Search for the cell housing the specified text and yield its [X, Y] center coordinate. 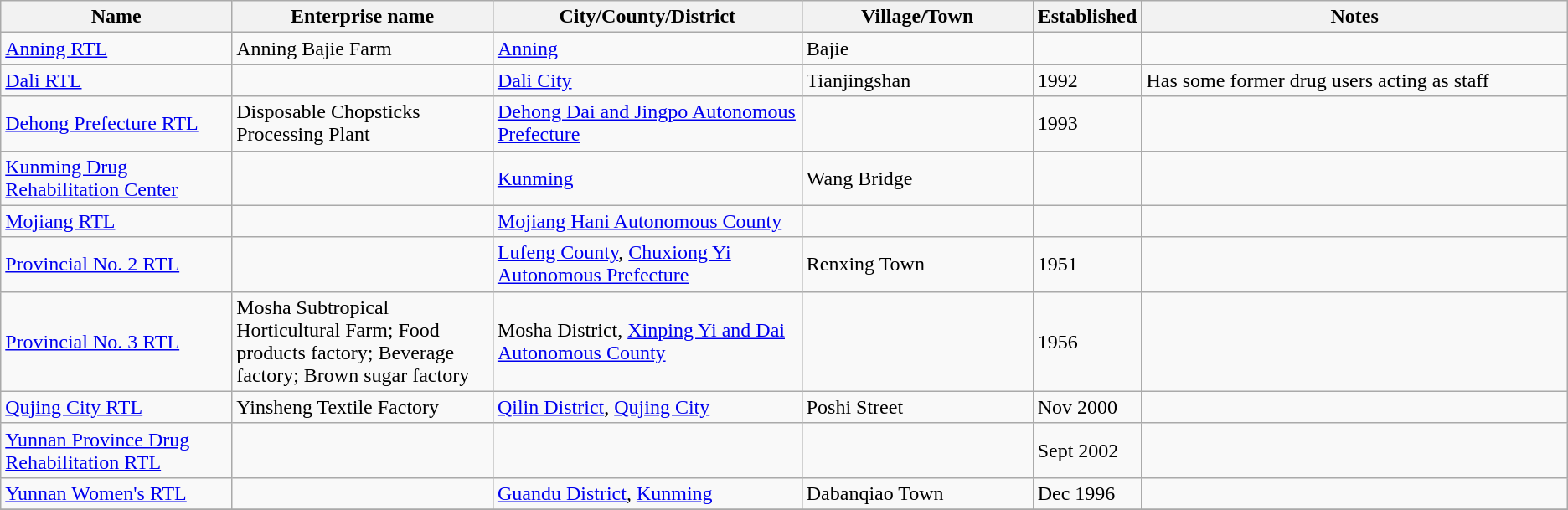
Kunming Drug Rehabilitation Center [116, 178]
1993 [1087, 124]
City/County/District [647, 17]
Yunnan Women's RTL [116, 493]
Enterprise name [363, 17]
Provincial No. 2 RTL [116, 265]
Notes [1354, 17]
Mojiang RTL [116, 221]
Lufeng County, Chuxiong Yi Autonomous Prefecture [647, 265]
Dehong Dai and Jingpo Autonomous Prefecture [647, 124]
Dali City [647, 80]
Renxing Town [917, 265]
Dali RTL [116, 80]
Sept 2002 [1087, 451]
1951 [1087, 265]
Anning [647, 49]
Anning Bajie Farm [363, 49]
Kunming [647, 178]
Anning RTL [116, 49]
Established [1087, 17]
Village/Town [917, 17]
Provincial No. 3 RTL [116, 342]
Dehong Prefecture RTL [116, 124]
Qujing City RTL [116, 407]
Mosha District, Xinping Yi and Dai Autonomous County [647, 342]
Poshi Street [917, 407]
Qilin District, Qujing City [647, 407]
Tianjingshan [917, 80]
Yunnan Province Drug Rehabilitation RTL [116, 451]
Dec 1996 [1087, 493]
Guandu District, Kunming [647, 493]
Dabanqiao Town [917, 493]
Nov 2000 [1087, 407]
Mojiang Hani Autonomous County [647, 221]
Name [116, 17]
Wang Bridge [917, 178]
Mosha Subtropical Horticultural Farm; Food products factory; Beverage factory; Brown sugar factory [363, 342]
Yinsheng Textile Factory [363, 407]
1956 [1087, 342]
Disposable Chopsticks Processing Plant [363, 124]
1992 [1087, 80]
Bajie [917, 49]
Has some former drug users acting as staff [1354, 80]
